Capture the cell that displays the provided text and extract its [X, Y] central coordinate. 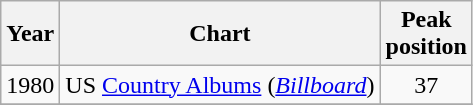
US Country Albums (Billboard) [220, 85]
37 [426, 85]
Year [30, 34]
Peakposition [426, 34]
1980 [30, 85]
Chart [220, 34]
